Extract the (X, Y) coordinate from the center of the cell holding the provided text.  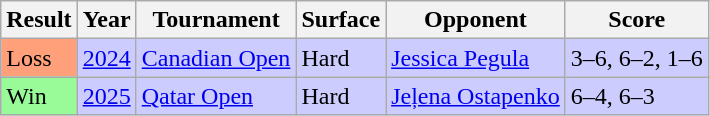
Surface (341, 20)
3–6, 6–2, 1–6 (636, 58)
Year (106, 20)
Loss (39, 58)
Jessica Pegula (476, 58)
Score (636, 20)
Result (39, 20)
Qatar Open (216, 96)
Canadian Open (216, 58)
Jeļena Ostapenko (476, 96)
6–4, 6–3 (636, 96)
Win (39, 96)
Tournament (216, 20)
2025 (106, 96)
Opponent (476, 20)
2024 (106, 58)
